Search for the cell housing the specified text and yield its [x, y] center coordinate. 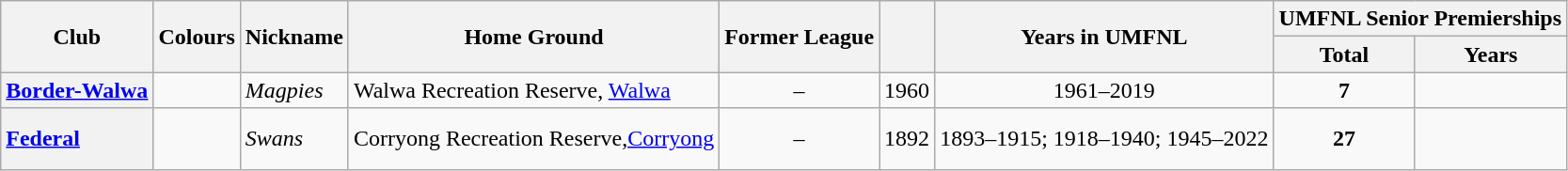
Magpies [293, 90]
1961–2019 [1104, 90]
Walwa Recreation Reserve, Walwa [533, 90]
Years in UMFNL [1104, 37]
Border-Walwa [77, 90]
Swans [293, 139]
Home Ground [533, 37]
Former League [800, 37]
Years [1490, 54]
27 [1344, 139]
1892 [907, 139]
Total [1344, 54]
UMFNL Senior Premierships [1420, 19]
Club [77, 37]
1893–1915; 1918–1940; 1945–2022 [1104, 139]
Federal [77, 139]
Colours [197, 37]
1960 [907, 90]
Corryong Recreation Reserve,Corryong [533, 139]
Nickname [293, 37]
7 [1344, 90]
